Capture the cell that displays the provided text and extract its [X, Y] central coordinate. 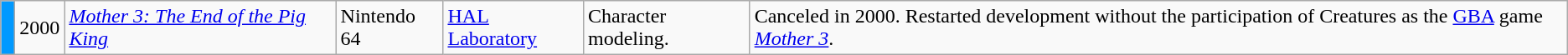
Mother 3: The End of the Pig King [200, 28]
Canceled in 2000. Restarted development without the participation of Creatures as the GBA game Mother 3. [1158, 28]
Nintendo 64 [389, 28]
2000 [40, 28]
HAL Laboratory [513, 28]
Character modeling. [667, 28]
